Capture the cell that displays the provided text and extract its (X, Y) central coordinate. 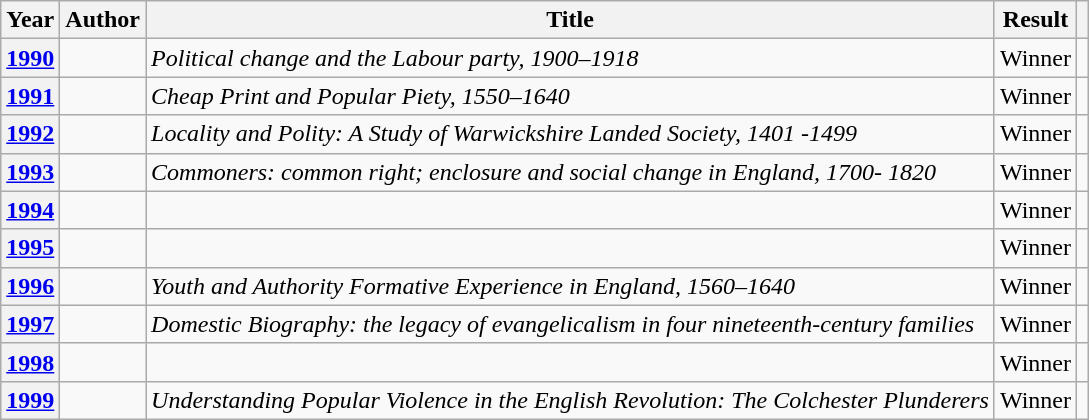
1990 (30, 58)
Youth and Authority Formative Experience in England, 1560–1640 (570, 286)
Commoners: common right; enclosure and social change in England, 1700- 1820 (570, 172)
Political change and the Labour party, 1900–1918 (570, 58)
1999 (30, 400)
1993 (30, 172)
1998 (30, 362)
Year (30, 20)
1992 (30, 134)
Domestic Biography: the legacy of evangelicalism in four nineteenth-century families (570, 324)
Author (103, 20)
1995 (30, 248)
Cheap Print and Popular Piety, 1550–1640 (570, 96)
1991 (30, 96)
1994 (30, 210)
1997 (30, 324)
Locality and Polity: A Study of Warwickshire Landed Society, 1401 -1499 (570, 134)
1996 (30, 286)
Result (1035, 20)
Title (570, 20)
Understanding Popular Violence in the English Revolution: The Colchester Plunderers (570, 400)
